Scan for the cell matching the given text and deliver its [X, Y] coordinate at center. 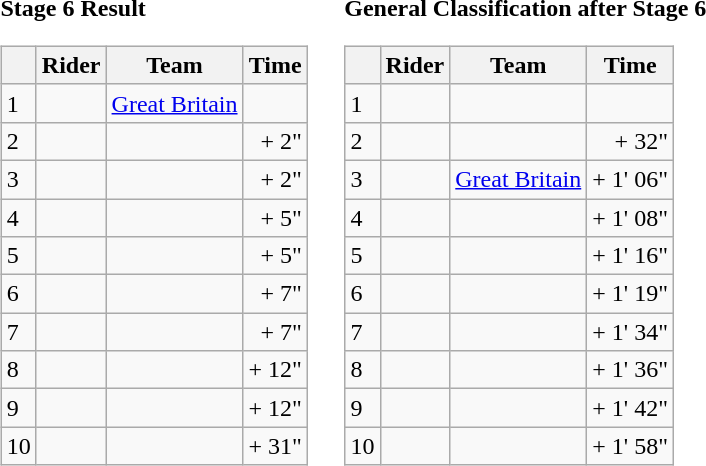
+ 1' 08" [630, 217]
+ 32" [630, 141]
+ 1' 42" [630, 408]
+ 1' 36" [630, 370]
+ 1' 06" [630, 179]
+ 31" [275, 446]
+ 1' 34" [630, 332]
+ 1' 16" [630, 256]
+ 1' 19" [630, 294]
+ 1' 58" [630, 446]
